Scan for the cell matching the given text and deliver its (X, Y) coordinate at center. 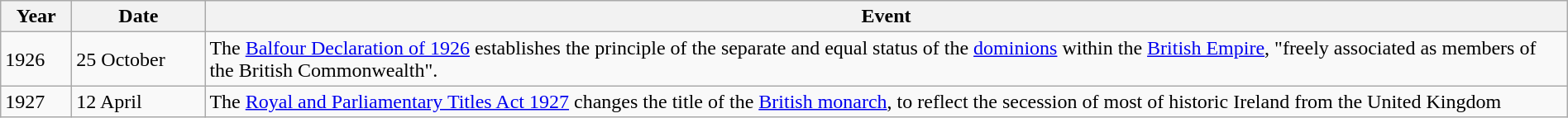
Event (887, 17)
25 October (139, 59)
1926 (36, 59)
Year (36, 17)
12 April (139, 101)
Date (139, 17)
1927 (36, 101)
